Search for the cell housing the specified text and yield its [X, Y] center coordinate. 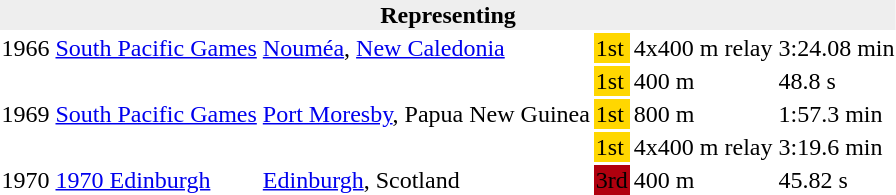
45.82 s [836, 180]
Edinburgh, Scotland [426, 180]
Nouméa, New Caledonia [426, 48]
1970 Edinburgh [156, 180]
3:24.08 min [836, 48]
Representing [448, 15]
1966 [26, 48]
Port Moresby, Papua New Guinea [426, 114]
48.8 s [836, 81]
800 m [703, 114]
3:19.6 min [836, 147]
3rd [612, 180]
1970 [26, 180]
1:57.3 min [836, 114]
1969 [26, 114]
